Identify which cell holds the provided text, then report its [x, y] central coordinate. 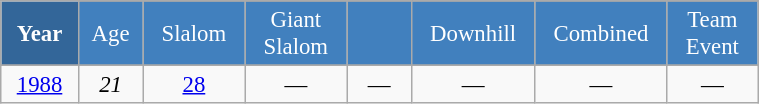
Downhill [472, 34]
28 [194, 85]
Combined [601, 34]
Team Event [712, 34]
21 [110, 85]
Year [40, 34]
1988 [40, 85]
Slalom [194, 34]
Age [110, 34]
GiantSlalom [296, 34]
